Search for the cell housing the specified text and yield its [x, y] center coordinate. 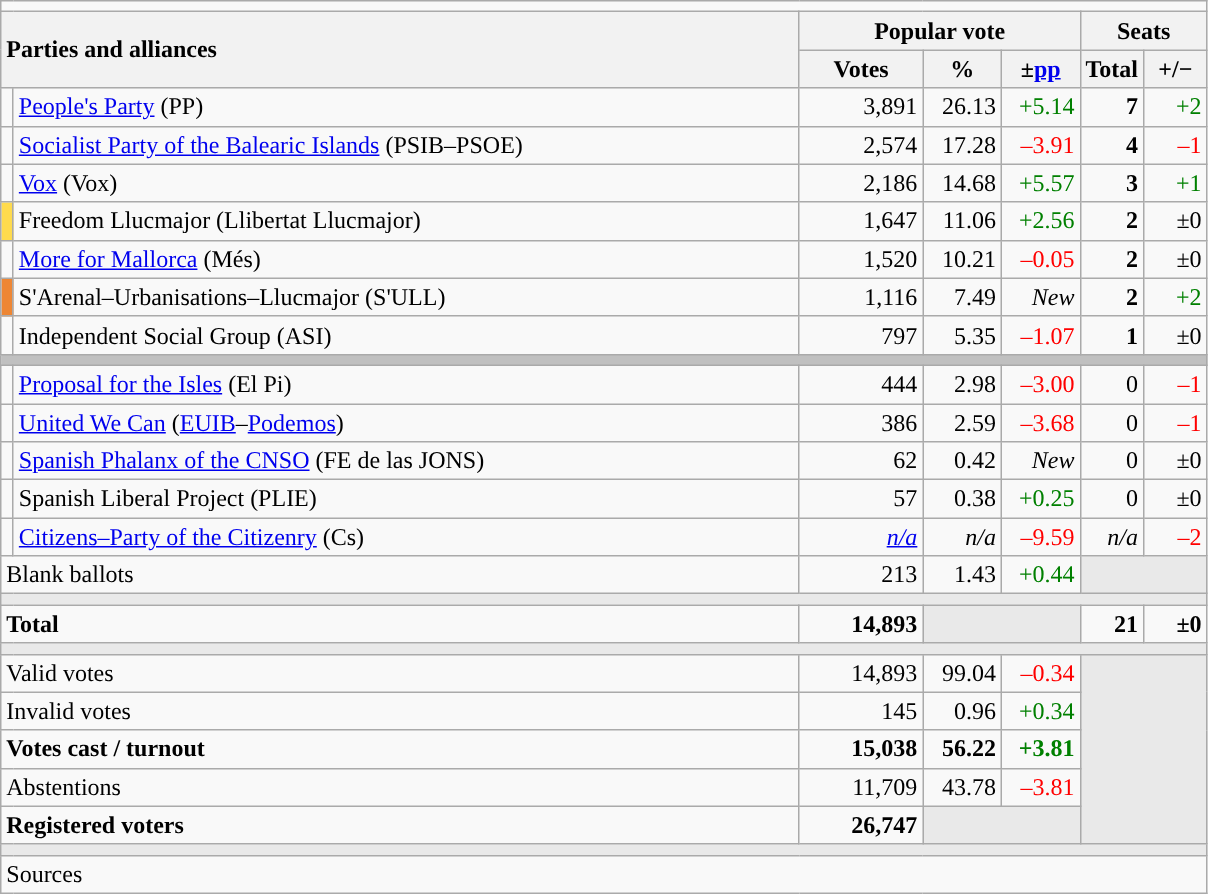
7.49 [962, 297]
United We Can (EUIB–Podemos) [406, 423]
2.59 [962, 423]
11.06 [962, 221]
Proposal for the Isles (El Pi) [406, 384]
More for Mallorca (Més) [406, 259]
–3.00 [1040, 384]
–2 [1176, 537]
–0.34 [1040, 673]
Registered voters [400, 825]
Blank ballots [400, 575]
Popular vote [940, 31]
Vox (Vox) [406, 183]
Invalid votes [400, 711]
+0.34 [1040, 711]
Abstentions [400, 787]
57 [861, 499]
+2.56 [1040, 221]
3,891 [861, 107]
Spanish Phalanx of the CNSO (FE de las JONS) [406, 461]
+1 [1176, 183]
Parties and alliances [400, 50]
1,116 [861, 297]
15,038 [861, 749]
–3.81 [1040, 787]
0.38 [962, 499]
1,520 [861, 259]
–3.68 [1040, 423]
4 [1112, 145]
Sources [604, 874]
213 [861, 575]
People's Party (PP) [406, 107]
±pp [1040, 69]
+5.57 [1040, 183]
62 [861, 461]
26.13 [962, 107]
Spanish Liberal Project (PLIE) [406, 499]
0.96 [962, 711]
Citizens–Party of the Citizenry (Cs) [406, 537]
S'Arenal–Urbanisations–Llucmajor (S'ULL) [406, 297]
3 [1112, 183]
1.43 [962, 575]
99.04 [962, 673]
56.22 [962, 749]
2,574 [861, 145]
Independent Social Group (ASI) [406, 335]
43.78 [962, 787]
444 [861, 384]
145 [861, 711]
7 [1112, 107]
+5.14 [1040, 107]
386 [861, 423]
1 [1112, 335]
2,186 [861, 183]
+3.81 [1040, 749]
797 [861, 335]
0.42 [962, 461]
Seats [1144, 31]
1,647 [861, 221]
26,747 [861, 825]
Socialist Party of the Balearic Islands (PSIB–PSOE) [406, 145]
17.28 [962, 145]
% [962, 69]
5.35 [962, 335]
14.68 [962, 183]
Votes [861, 69]
+/− [1176, 69]
21 [1112, 624]
Votes cast / turnout [400, 749]
–1.07 [1040, 335]
–3.91 [1040, 145]
2.98 [962, 384]
11,709 [861, 787]
Valid votes [400, 673]
+0.44 [1040, 575]
+0.25 [1040, 499]
Freedom Llucmajor (Llibertat Llucmajor) [406, 221]
–0.05 [1040, 259]
10.21 [962, 259]
–9.59 [1040, 537]
